Search for the cell housing the specified text and yield its (X, Y) center coordinate. 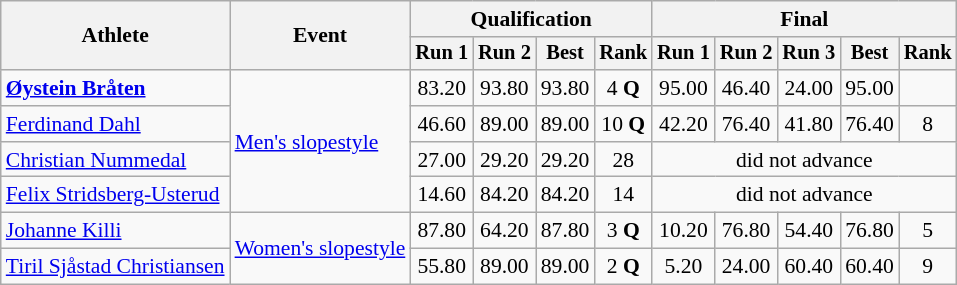
5.20 (684, 267)
Johanne Killi (116, 231)
42.20 (684, 124)
14.60 (442, 195)
64.20 (504, 231)
54.40 (808, 231)
Event (320, 36)
Ferdinand Dahl (116, 124)
Qualification (531, 19)
41.80 (808, 124)
Athlete (116, 36)
9 (928, 267)
10 Q (623, 124)
4 Q (623, 88)
55.80 (442, 267)
Christian Nummedal (116, 160)
Run 3 (808, 54)
Final (804, 19)
2 Q (623, 267)
Women's slopestyle (320, 248)
10.20 (684, 231)
Tiril Sjåstad Christiansen (116, 267)
Men's slopestyle (320, 141)
46.40 (746, 88)
5 (928, 231)
14 (623, 195)
83.20 (442, 88)
3 Q (623, 231)
27.00 (442, 160)
46.60 (442, 124)
Felix Stridsberg-Usterud (116, 195)
Øystein Bråten (116, 88)
8 (928, 124)
28 (623, 160)
